Pinpoint the cell where the given text exists, returning its [x, y] midpoint coordinate. 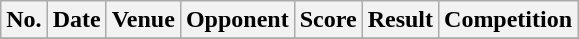
Result [400, 20]
Opponent [237, 20]
Venue [143, 20]
Score [328, 20]
Competition [508, 20]
No. [24, 20]
Date [76, 20]
